Capture the cell that displays the provided text and extract its (X, Y) central coordinate. 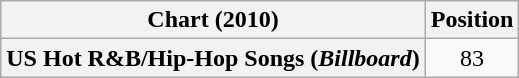
83 (472, 58)
Chart (2010) (213, 20)
Position (472, 20)
US Hot R&B/Hip-Hop Songs (Billboard) (213, 58)
